Detect which cell encompasses the target text, then output its (X, Y) center coordinate. 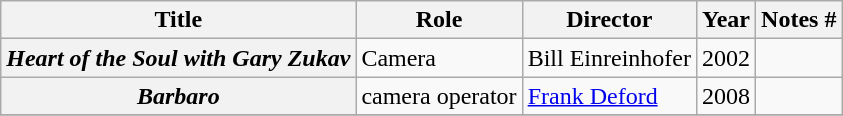
Frank Deford (609, 96)
2002 (726, 58)
Heart of the Soul with Gary Zukav (178, 58)
Title (178, 20)
Director (609, 20)
Notes # (799, 20)
Barbaro (178, 96)
Role (439, 20)
camera operator (439, 96)
Year (726, 20)
Bill Einreinhofer (609, 58)
2008 (726, 96)
Camera (439, 58)
